Output the [x, y] coordinate of the center of the cell containing the given text.  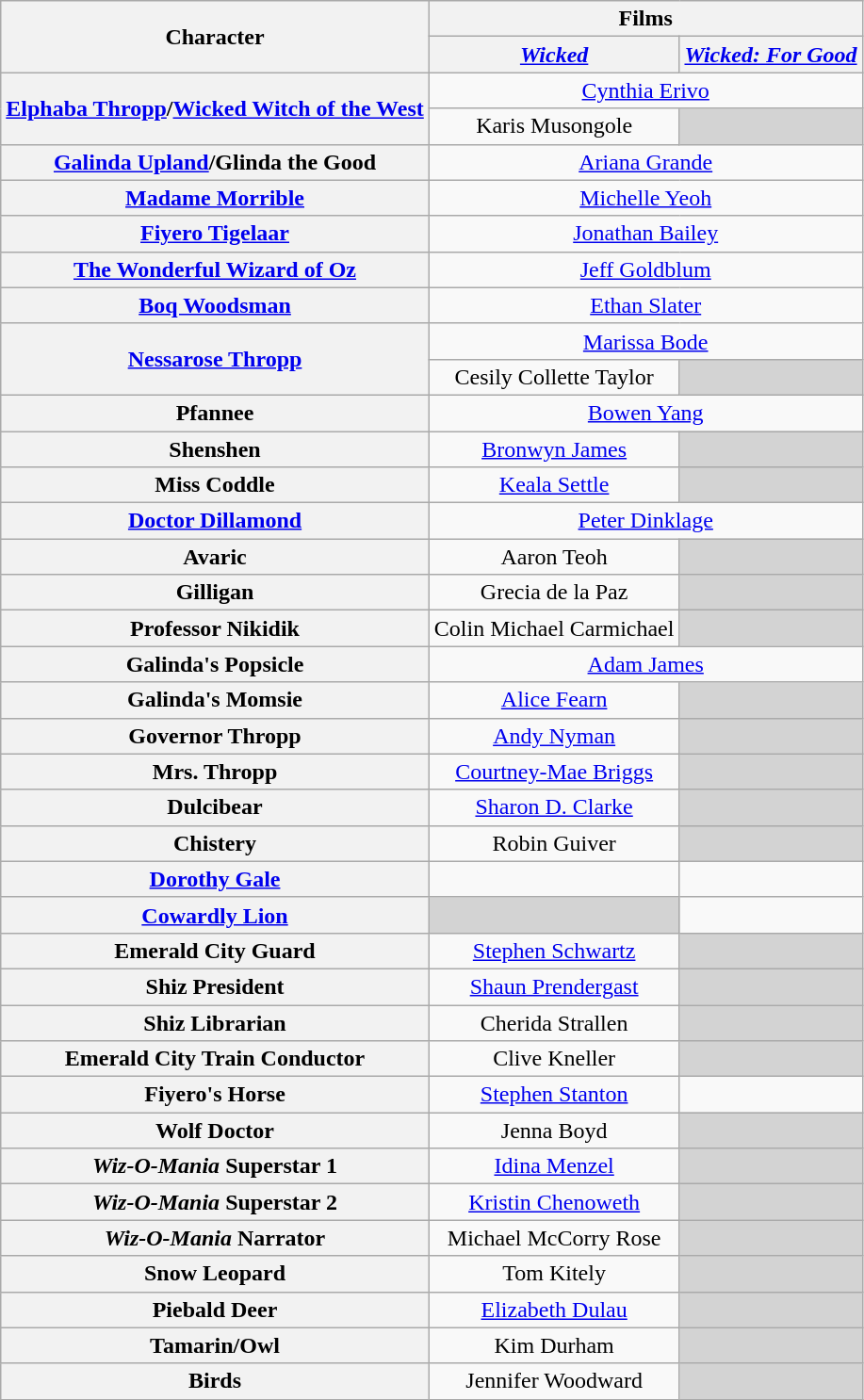
Birds [215, 1381]
Wiz-O-Mania Superstar 2 [215, 1202]
Peter Dinklage [645, 521]
Adam James [645, 664]
Wiz-O-Mania Superstar 1 [215, 1166]
Miss Coddle [215, 485]
Emerald City Train Conductor [215, 1059]
Cowardly Lion [215, 915]
Shiz Librarian [215, 1022]
Doctor Dillamond [215, 521]
Wiz-O-Mania Narrator [215, 1238]
Dorothy Gale [215, 879]
Cherida Strallen [554, 1022]
Wicked [554, 55]
Tamarin/Owl [215, 1345]
Jenna Boyd [554, 1131]
Jonathan Bailey [645, 234]
Ariana Grande [645, 162]
Galinda Upland/Glinda the Good [215, 162]
Gilligan [215, 593]
Snow Leopard [215, 1274]
Mrs. Thropp [215, 772]
Galinda's Popsicle [215, 664]
Avaric [215, 557]
Bronwyn James [554, 449]
Fiyero Tigelaar [215, 234]
Bowen Yang [645, 413]
Professor Nikidik [215, 628]
Stephen Schwartz [554, 951]
Ethan Slater [645, 305]
Andy Nyman [554, 736]
Sharon D. Clarke [554, 807]
Tom Kitely [554, 1274]
Piebald Deer [215, 1310]
Kristin Chenoweth [554, 1202]
Emerald City Guard [215, 951]
Character [215, 37]
Cynthia Erivo [645, 90]
Marissa Bode [645, 341]
Alice Fearn [554, 700]
Shiz President [215, 986]
Galinda's Momsie [215, 700]
Courtney-Mae Briggs [554, 772]
Nessarose Thropp [215, 359]
Jennifer Woodward [554, 1381]
Elphaba Thropp/Wicked Witch of the West [215, 108]
Boq Woodsman [215, 305]
Keala Settle [554, 485]
The Wonderful Wizard of Oz [215, 269]
Chistery [215, 843]
Karis Musongole [554, 126]
Cesily Collette Taylor [554, 377]
Governor Thropp [215, 736]
Stephen Stanton [554, 1095]
Robin Guiver [554, 843]
Wolf Doctor [215, 1131]
Aaron Teoh [554, 557]
Colin Michael Carmichael [554, 628]
Shenshen [215, 449]
Dulcibear [215, 807]
Shaun Prendergast [554, 986]
Madame Morrible [215, 198]
Pfannee [215, 413]
Michelle Yeoh [645, 198]
Wicked: For Good [771, 55]
Jeff Goldblum [645, 269]
Idina Menzel [554, 1166]
Clive Kneller [554, 1059]
Elizabeth Dulau [554, 1310]
Kim Durham [554, 1345]
Films [645, 19]
Grecia de la Paz [554, 593]
Fiyero's Horse [215, 1095]
Michael McCorry Rose [554, 1238]
